Locate the cell with the specified text and output its (x, y) center coordinate. 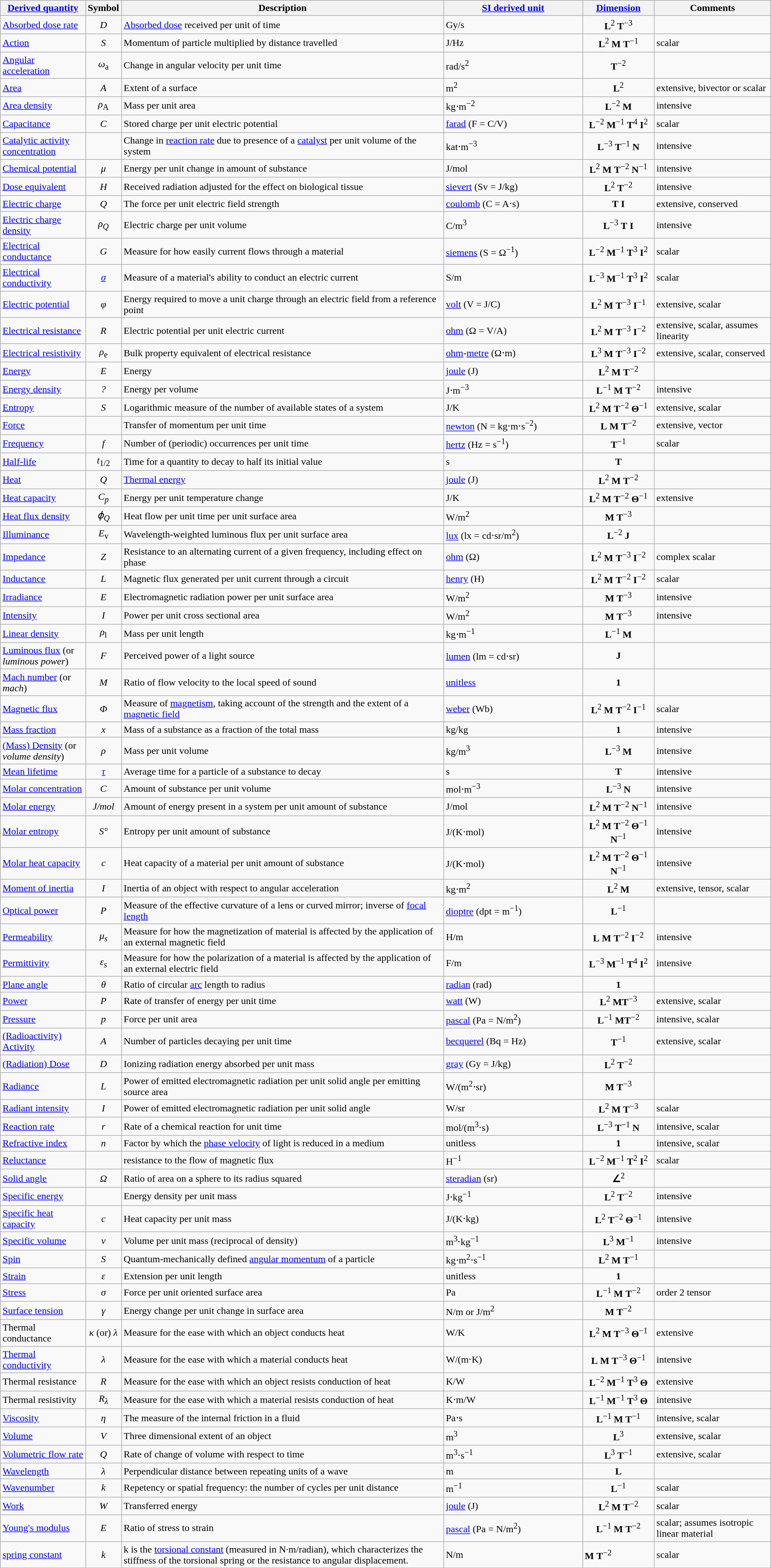
kg⋅m2 (513, 888)
N/m (513, 1555)
ohm (Ω = V/A) (513, 331)
Rate of change of volume with respect to time (283, 1454)
Specific heat capacity (43, 1218)
Transfer of momentum per unit time (283, 425)
extensive, vector (712, 425)
m (513, 1471)
Volume per unit mass (reciprocal of density) (283, 1241)
Measure for the ease with which an object resists conduction of heat (283, 1382)
ρe (103, 353)
Capacitance (43, 124)
Electric potential (43, 304)
Mass per unit volume (283, 751)
J⋅m−3 (513, 390)
Permittivity (43, 963)
Half-life (43, 462)
ρA (103, 106)
Mach number (or mach) (43, 682)
rad/s2 (513, 65)
mol/(m3⋅s) (513, 1126)
becquerel (Bq = Hz) (513, 1042)
Frequency (43, 443)
Heat flux density (43, 516)
Energy per unit change in amount of substance (283, 168)
Heat flow per unit time per unit surface area (283, 516)
Wavenumber (43, 1487)
L M T−3 Θ−1 (618, 1360)
φ (103, 304)
K/W (513, 1382)
lux (lx = cd⋅sr/m2) (513, 534)
L3 M−1 (618, 1241)
μ (103, 168)
(Radiation) Dose (43, 1064)
τ (103, 771)
f (103, 443)
W/(m2⋅sr) (513, 1086)
L−2 M (618, 106)
ρ (103, 751)
Optical power (43, 910)
Thermal conductance (43, 1333)
Molar energy (43, 807)
Mean lifetime (43, 771)
Measure for the ease with which an object conducts heat (283, 1333)
W/(m⋅K) (513, 1360)
Thermal resistivity (43, 1400)
Linear density (43, 634)
hertz (Hz = s−1) (513, 443)
Heat capacity of a material per unit amount of substance (283, 863)
Measure for how the magnetization of material is affected by the application of an external magnetic field (283, 937)
Specific energy (43, 1196)
Heat capacity (43, 498)
Ionizing radiation energy absorbed per unit mass (283, 1064)
Rate of a chemical reaction for unit time (283, 1126)
scalar; assumes isotropic linear material (712, 1528)
Irradiance (43, 597)
N/m or J/m2 (513, 1311)
watt (W) (513, 1001)
L−2 J (618, 534)
F (103, 656)
Work (43, 1506)
Amount of energy present in a system per unit amount of substance (283, 807)
ωa (103, 65)
Electrical resistance (43, 331)
S° (103, 832)
Gy/s (513, 25)
resistance to the flow of magnetic flux (283, 1160)
η (103, 1418)
SI derived unit (513, 8)
Measure of the effective curvature of a lens or curved mirror; inverse of focal length (283, 910)
Measure for how the polarization of a material is affected by the application of an external electric field (283, 963)
Volume (43, 1436)
L2 M T−3 (618, 1108)
H−1 (513, 1160)
Radiant intensity (43, 1108)
J/(K⋅kg) (513, 1218)
(Radioactivity) Activity (43, 1042)
Surface tension (43, 1311)
Time for a quantity to decay to half its initial value (283, 462)
Area density (43, 106)
Extension per unit length (283, 1276)
Number of (periodic) occurrences per unit time (283, 443)
ρQ (103, 224)
L3 M T−3 I−2 (618, 353)
Measure for the ease with which a material conducts heat (283, 1360)
Cp (103, 498)
Pressure (43, 1019)
Force (43, 425)
Energy per volume (283, 390)
sievert (Sv = J/kg) (513, 186)
Electrical resistivity (43, 353)
Force per unit area (283, 1019)
θ (103, 984)
Perpendicular distance between repeating units of a wave (283, 1471)
Electrical conductivity (43, 278)
Radiance (43, 1086)
Momentum of particle multiplied by distance travelled (283, 43)
Permeability (43, 937)
Viscosity (43, 1418)
Quantum-mechanically defined angular momentum of a particle (283, 1259)
L M T−2 (618, 425)
M (103, 682)
L−2 M−1 T4 I2 (618, 124)
lumen (lm = cd⋅sr) (513, 656)
Dimension (618, 8)
Area (43, 88)
Repetency or spatial frequency: the number of cycles per unit distance (283, 1487)
extensive, conserved (712, 204)
Bulk property equivalent of electrical resistance (283, 353)
Φ (103, 708)
Electric charge density (43, 224)
Thermal conductivity (43, 1360)
Three dimensional extent of an object (283, 1436)
Energy density (43, 390)
Young's modulus (43, 1528)
Action (43, 43)
The force per unit electric field strength (283, 204)
Perceived power of a light source (283, 656)
weber (Wb) (513, 708)
Ratio of stress to strain (283, 1528)
steradian (sr) (513, 1178)
Entropy per unit amount of substance (283, 832)
J/Hz (513, 43)
Moment of inertia (43, 888)
Angular acceleration (43, 65)
dioptre (dpt = m−1) (513, 910)
p (103, 1019)
Heat (43, 480)
H/m (513, 937)
Strain (43, 1276)
Magnetic flux generated per unit current through a circuit (283, 579)
L−2 M−1 T2 I2 (618, 1160)
F/m (513, 963)
(Mass) Density (or volume density) (43, 751)
Luminous flux (or luminous power) (43, 656)
G (103, 251)
T−2 (618, 65)
L−2 M−1 T3 Θ (618, 1382)
The measure of the internal friction in a fluid (283, 1418)
∠2 (618, 1178)
L M T−2 I−2 (618, 937)
L−3 N (618, 789)
L−1 M−1 T3 Θ (618, 1400)
S/m (513, 278)
K⋅m/W (513, 1400)
L−1 MT−2 (618, 1019)
kg/kg (513, 730)
Ev (103, 534)
Electric charge (43, 204)
volt (V = J/C) (513, 304)
Force per unit oriented surface area (283, 1292)
Symbol (103, 8)
extensive, bivector or scalar (712, 88)
Absorbed dose rate (43, 25)
newton (N = kg⋅m⋅s−2) (513, 425)
Rate of transfer of energy per unit time (283, 1001)
t1/2 (103, 462)
L2 M (618, 888)
Factor by which the phase velocity of light is reduced in a medium (283, 1143)
W/sr (513, 1108)
m3 (513, 1436)
Amount of substance per unit volume (283, 789)
W (103, 1506)
Illuminance (43, 534)
Energy change per unit change in surface area (283, 1311)
L2 MT−3 (618, 1001)
n (103, 1143)
Electromagnetic radiation power per unit surface area (283, 597)
W/K (513, 1333)
L−1 M (618, 634)
Plane angle (43, 984)
Intensity (43, 616)
Heat capacity per unit mass (283, 1218)
L2 T−2 Θ−1 (618, 1218)
ε (103, 1276)
Electric potential per unit electric current (283, 331)
Measure for how easily current flows through a material (283, 251)
Stress (43, 1292)
L2 M T−3 Θ−1 (618, 1333)
L−3 T I (618, 224)
κ (or) λ (103, 1333)
Power of emitted electromagnetic radiation per unit solid angle (283, 1108)
Power (43, 1001)
Stored charge per unit electric potential (283, 124)
extensive, scalar, conserved (712, 353)
mol⋅m−3 (513, 789)
Specific volume (43, 1241)
Molar entropy (43, 832)
Ratio of flow velocity to the local speed of sound (283, 682)
Description (283, 8)
Energy per unit temperature change (283, 498)
Power of emitted electromagnetic radiation per unit solid angle per emitting source area (283, 1086)
L−3 M−1 T4 I2 (618, 963)
L2 M T−2 I−1 (618, 708)
Electric charge per unit volume (283, 224)
L−2 M−1 T3 I2 (618, 251)
Change in angular velocity per unit time (283, 65)
m−1 (513, 1487)
Ratio of circular arc length to radius (283, 984)
γ (103, 1311)
Thermal energy (283, 480)
εs (103, 963)
Received radiation adjusted for the effect on biological tissue (283, 186)
L2 M T−3 I−1 (618, 304)
H (103, 186)
ohm (Ω) (513, 557)
C/m3 (513, 224)
Electrical conductance (43, 251)
Change in reaction rate due to presence of a catalyst per unit volume of the system (283, 146)
v (103, 1241)
extensive, scalar, assumes linearity (712, 331)
Reaction rate (43, 1126)
Z (103, 557)
Catalytic activity concentration (43, 146)
kg/m3 (513, 751)
Energy density per unit mass (283, 1196)
m2 (513, 88)
coulomb (C = A⋅s) (513, 204)
spring constant (43, 1555)
Molar heat capacity (43, 863)
kg⋅m−1 (513, 634)
L2 T−3 (618, 25)
T I (618, 204)
Comments (712, 8)
Mass per unit area (283, 106)
μs (103, 937)
m3⋅s−1 (513, 1454)
Resistance to an alternating current of a given frequency, including effect on phase (283, 557)
ohm-metre (Ω⋅m) (513, 353)
Power per unit cross sectional area (283, 616)
Ratio of area on a sphere to its radius squared (283, 1178)
x (103, 730)
Inertia of an object with respect to angular acceleration (283, 888)
radian (rad) (513, 984)
V (103, 1436)
Energy required to move a unit charge through an electric field from a reference point (283, 304)
Pa (513, 1292)
L3 T−1 (618, 1454)
L−3 M−1 T3 I2 (618, 278)
Derived quantity (43, 8)
L−3 M (618, 751)
extensive, tensor, scalar (712, 888)
Mass of a substance as a fraction of the total mass (283, 730)
Pa⋅s (513, 1418)
Dose equivalent (43, 186)
Ω (103, 1178)
L2 M T−2 I−2 (618, 579)
Measure of a material's ability to conduct an electric current (283, 278)
Extent of a surface (283, 88)
kat⋅m−3 (513, 146)
henry (H) (513, 579)
Absorbed dose received per unit of time (283, 25)
siemens (S = Ω−1) (513, 251)
Thermal resistance (43, 1382)
Entropy (43, 407)
Transferred energy (283, 1506)
? (103, 390)
L−1 M T−1 (618, 1418)
Magnetic flux (43, 708)
Measure for the ease with which a material resists conduction of heat (283, 1400)
Number of particles decaying per unit time (283, 1042)
L3 (618, 1436)
Molar concentration (43, 789)
ρl (103, 634)
Refractive index (43, 1143)
ϕQ (103, 516)
Mass fraction (43, 730)
Average time for a particle of a substance to decay (283, 771)
Spin (43, 1259)
r (103, 1126)
J⋅kg−1 (513, 1196)
J (618, 656)
kg⋅m−2 (513, 106)
Volumetric flow rate (43, 1454)
Wavelength-weighted luminous flux per unit surface area (283, 534)
complex scalar (712, 557)
order 2 tensor (712, 1292)
Inductance (43, 579)
Chemical potential (43, 168)
Measure of magnetism, taking account of the strength and the extent of a magnetic field (283, 708)
m3⋅kg−1 (513, 1241)
gray (Gy = J/kg) (513, 1064)
Logarithmic measure of the number of available states of a system (283, 407)
farad (F = C/V) (513, 124)
Mass per unit length (283, 634)
Rλ (103, 1400)
L2 (618, 88)
Wavelength (43, 1471)
kg⋅m2⋅s−1 (513, 1259)
Solid angle (43, 1178)
Reluctance (43, 1160)
Impedance (43, 557)
